Find where the given text appears and provide that cell's center as [x, y] coordinate. 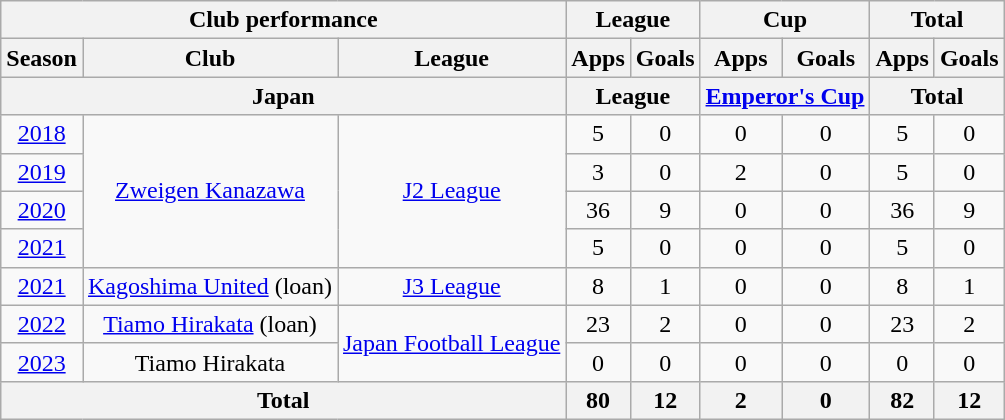
Season [42, 58]
Cup [785, 20]
Tiamo Hirakata [210, 362]
80 [598, 400]
Emperor's Cup [785, 96]
2019 [42, 172]
2022 [42, 324]
2018 [42, 134]
Club [210, 58]
Zweigen Kanazawa [210, 191]
Japan Football League [452, 343]
Tiamo Hirakata (loan) [210, 324]
2023 [42, 362]
3 [598, 172]
J2 League [452, 191]
Club performance [284, 20]
Japan [284, 96]
J3 League [452, 286]
Kagoshima United (loan) [210, 286]
2020 [42, 210]
82 [902, 400]
